Return (X, Y) of the center of cell containing provided text 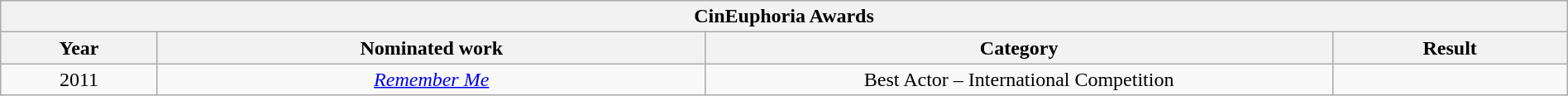
Remember Me (432, 79)
CinEuphoria Awards (784, 17)
Year (79, 48)
Result (1450, 48)
Nominated work (432, 48)
Category (1019, 48)
Best Actor – International Competition (1019, 79)
2011 (79, 79)
